Search for the cell housing the specified text and yield its [x, y] center coordinate. 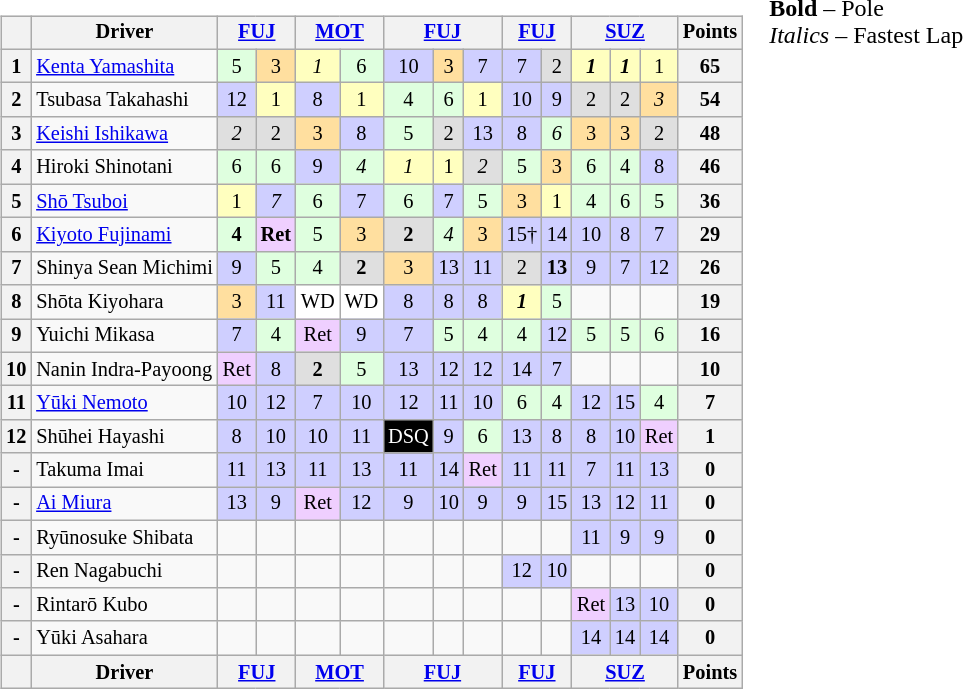
Ren Nagabuchi [124, 571]
54 [710, 100]
29 [710, 235]
Nanin Indra-Payoong [124, 369]
Yuichi Mikasa [124, 336]
Kiyoto Fujinami [124, 235]
Ai Miura [124, 504]
46 [710, 167]
Shinya Sean Michimi [124, 268]
48 [710, 134]
Keishi Ishikawa [124, 134]
Yūki Nemoto [124, 403]
Rintarō Kubo [124, 605]
Kenta Yamashita [124, 66]
Shūhei Hayashi [124, 437]
Shōta Kiyohara [124, 302]
19 [710, 302]
65 [710, 66]
Ryūnosuke Shibata [124, 537]
Yūki Asahara [124, 638]
26 [710, 268]
16 [710, 336]
DSQ [408, 437]
Shō Tsuboi [124, 201]
Hiroki Shinotani [124, 167]
15† [522, 235]
Takuma Imai [124, 470]
36 [710, 201]
Tsubasa Takahashi [124, 100]
